Scan for the cell matching the given text and deliver its [x, y] coordinate at center. 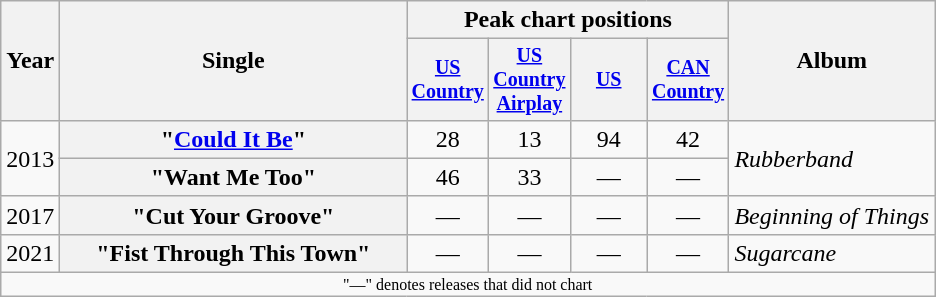
33 [530, 177]
13 [530, 139]
"Want Me Too" [234, 177]
"—" denotes releases that did not chart [468, 285]
"Fist Through This Town" [234, 253]
Rubberband [832, 158]
28 [448, 139]
Year [30, 61]
Sugarcane [832, 253]
2017 [30, 215]
Album [832, 61]
Peak chart positions [568, 20]
2013 [30, 158]
"Cut Your Groove" [234, 215]
46 [448, 177]
42 [688, 139]
CAN Country [688, 80]
"Could It Be" [234, 139]
US [608, 80]
2021 [30, 253]
US Country [448, 80]
US Country Airplay [530, 80]
94 [608, 139]
Single [234, 61]
Beginning of Things [832, 215]
